Return [x, y] of the center of cell containing provided text 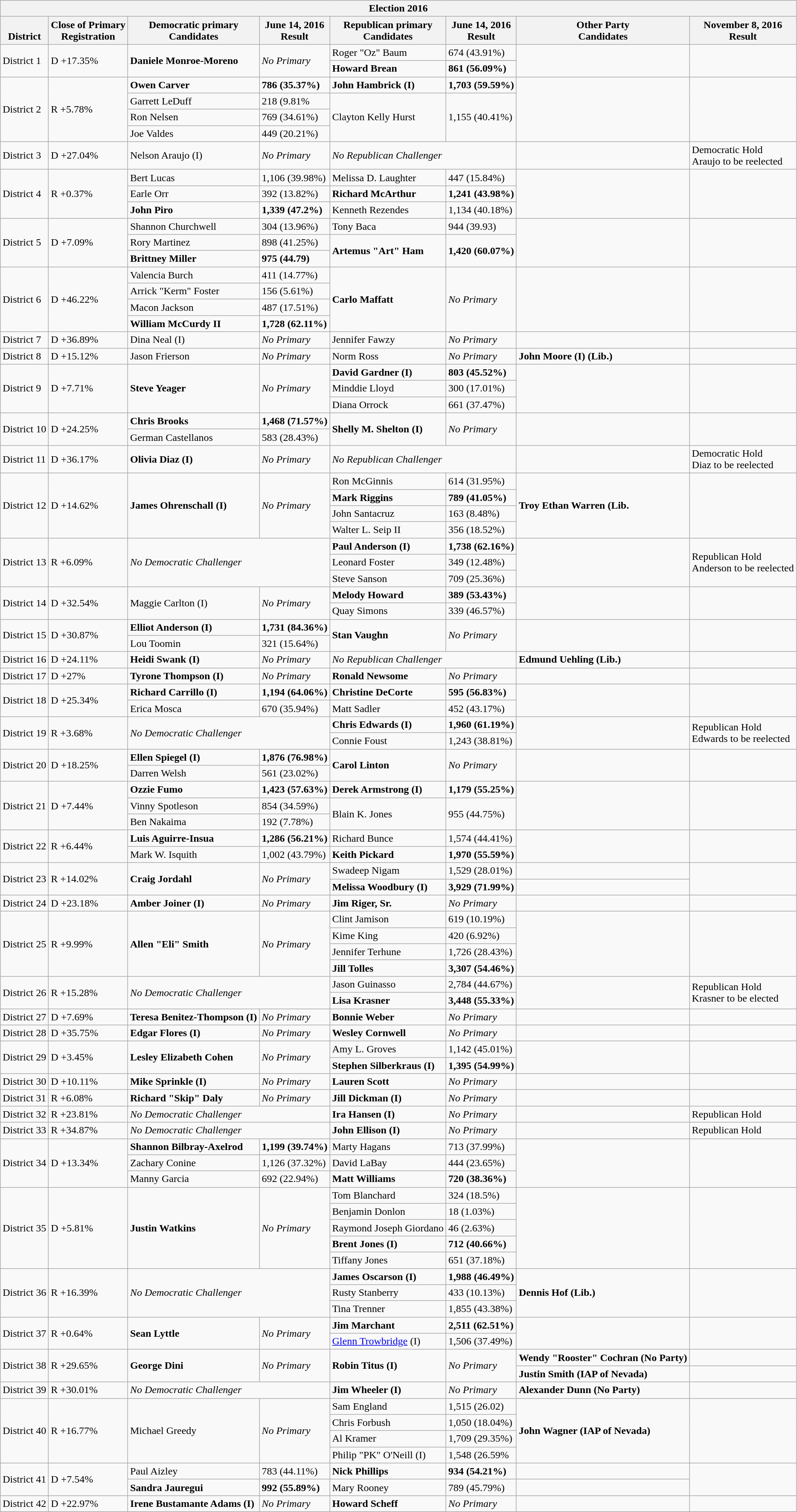
Brittney Miller [193, 259]
Mark W. Isquith [193, 854]
304 (13.96%) [294, 226]
Ira Hansen (I) [388, 1114]
713 (37.99%) [481, 1147]
Minddie Lloyd [388, 388]
Heidi Swank (I) [193, 660]
218 (9.81% [294, 101]
1,468 (71.57%) [294, 421]
Rusty Stanberry [388, 1293]
Chris Edwards (I) [388, 724]
2,511 (62.51%) [481, 1325]
934 (54.21%) [481, 1471]
District 16 [25, 660]
487 (17.51%) [294, 307]
D +18.25% [88, 765]
192 (7.78%) [294, 822]
1,728 (62.11%) [294, 324]
Amy L. Groves [388, 1049]
595 (56.83%) [481, 692]
Robin Titus (I) [388, 1366]
Owen Carver [193, 85]
David LaBay [388, 1163]
Philip "PK" O'Neill (I) [388, 1455]
692 (22.94%) [294, 1179]
James Ohrenschall (I) [193, 505]
District 5 [25, 243]
670 (35.94%) [294, 708]
Nick Phillips [388, 1471]
Michael Greedy [193, 1431]
1,142 (45.01%) [481, 1049]
District 14 [25, 603]
D +17.35% [88, 61]
R +30.01% [88, 1390]
Jennifer Terhune [388, 952]
District 29 [25, 1057]
Carol Linton [388, 765]
1,515 (26.02) [481, 1406]
Tony Baca [388, 226]
District 38 [25, 1366]
1,179 (55.25%) [481, 790]
District 4 [25, 194]
1,529 (28.01%) [481, 871]
D +35.75% [88, 1033]
561 (23.02%) [294, 773]
John Hambrick (I) [388, 85]
789 (45.79%) [481, 1487]
Melissa D. Laughter [388, 177]
District 32 [25, 1114]
Edmund Uehling (Lib.) [603, 660]
District 28 [25, 1033]
District 7 [25, 340]
Valencia Burch [193, 275]
Lesley Elizabeth Cohen [193, 1057]
1,988 (46.49%) [481, 1276]
District [25, 31]
Elliot Anderson (I) [193, 627]
Close of PrimaryRegistration [88, 31]
Tyrone Thompson (I) [193, 676]
720 (38.36%) [481, 1179]
955 (44.75%) [481, 814]
Lisa Krasner [388, 1000]
861 (56.09%) [481, 69]
619 (10.19%) [481, 919]
Howard Scheff [388, 1503]
1,106 (39.98%) [294, 177]
John Piro [193, 210]
Marty Hagans [388, 1147]
411 (14.77%) [294, 275]
Sean Lyttle [193, 1333]
Ronald Newsome [388, 676]
975 (44.79) [294, 259]
Richard Carrillo (I) [193, 692]
Amber Joiner (I) [193, 903]
449 (20.21%) [294, 133]
Paul Anderson (I) [388, 546]
November 8, 2016Result [743, 31]
Tom Blanchard [388, 1195]
District 2 [25, 109]
1,548 (26.59% [481, 1455]
R +6.09% [88, 562]
D +27% [88, 676]
Wesley Cornwell [388, 1033]
District 30 [25, 1082]
Darren Welsh [193, 773]
1,286 (56.21%) [294, 838]
R +0.64% [88, 1333]
Garrett LeDuff [193, 101]
Richard "Skip" Daly [193, 1098]
Steve Yeager [193, 388]
1,703 (59.59%) [481, 85]
D +24.25% [88, 429]
John Ellison (I) [388, 1130]
R +0.37% [88, 194]
R +16.77% [88, 1431]
District 39 [25, 1390]
District 26 [25, 992]
1,960 (61.19%) [481, 724]
Jim Riger, Sr. [388, 903]
1,574 (44.41%) [481, 838]
Derek Armstrong (I) [388, 790]
Melody Howard [388, 595]
District 20 [25, 765]
709 (25.36%) [481, 579]
District 22 [25, 846]
Democratic HoldDiaz to be reelected [743, 459]
Carlo Maffatt [388, 299]
Troy Ethan Warren (Lib. [603, 505]
3,307 (54.46%) [481, 968]
Tiffany Jones [388, 1260]
John Wagner (IAP of Nevada) [603, 1431]
1,970 (55.59%) [481, 854]
Ellen Spiegel (I) [193, 757]
Jim Marchant [388, 1325]
District 19 [25, 733]
Shelly M. Shelton (I) [388, 429]
321 (15.64%) [294, 643]
Mark Riggins [388, 498]
1,506 (37.49%) [481, 1341]
R +23.81% [88, 1114]
District 15 [25, 635]
163 (8.48%) [481, 514]
Olivia Diaz (I) [193, 459]
Chris Forbush [388, 1422]
1,726 (28.43%) [481, 952]
1,050 (18.04%) [481, 1422]
614 (31.95%) [481, 481]
D +25.34% [88, 700]
Christine DeCorte [388, 692]
447 (15.84%) [481, 177]
District 27 [25, 1017]
Teresa Benitez-Thompson (I) [193, 1017]
District 33 [25, 1130]
District 12 [25, 505]
452 (43.17%) [481, 708]
District 6 [25, 299]
Stan Vaughn [388, 635]
Jim Wheeler (I) [388, 1390]
1,709 (29.35%) [481, 1439]
324 (18.5%) [481, 1195]
Glenn Trowbridge (I) [388, 1341]
339 (46.57%) [481, 611]
Rory Martinez [193, 243]
389 (53.43%) [481, 595]
District 24 [25, 903]
2,784 (44.67%) [481, 984]
1,395 (54.99%) [481, 1066]
Daniele Monroe-Moreno [193, 61]
392 (13.82%) [294, 194]
18 (1.03%) [481, 1211]
46 (2.63%) [481, 1228]
Clayton Kelly Hurst [388, 117]
George Dini [193, 1366]
D +30.87% [88, 635]
David Gardner (I) [388, 372]
Richard McArthur [388, 194]
D +15.12% [88, 356]
1,420 (60.07%) [481, 251]
District 17 [25, 676]
D +36.17% [88, 459]
District 37 [25, 1333]
Allen "Eli" Smith [193, 944]
992 (55.89%) [294, 1487]
D +22.97% [88, 1503]
Lauren Scott [388, 1082]
Shannon Bilbray-Axelrod [193, 1147]
Justin Smith (IAP of Nevada) [603, 1374]
Swadeep Nigam [388, 871]
1,731 (84.36%) [294, 627]
Irene Bustamante Adams (I) [193, 1503]
1,194 (64.06%) [294, 692]
District 21 [25, 806]
D +36.89% [88, 340]
Keith Pickard [388, 854]
Benjamin Donlon [388, 1211]
D +14.62% [88, 505]
Mary Rooney [388, 1487]
Dina Neal (I) [193, 340]
Sam England [388, 1406]
Matt Sadler [388, 708]
D +27.04% [88, 155]
District 1 [25, 61]
Richard Bunce [388, 838]
R +6.44% [88, 846]
Lou Toomin [193, 643]
Ben Nakaima [193, 822]
1,134 (40.18%) [481, 210]
1,738 (62.16%) [481, 546]
854 (34.59%) [294, 806]
Maggie Carlton (I) [193, 603]
Jennifer Fawzy [388, 340]
Manny Garcia [193, 1179]
Luis Aguirre-Insua [193, 838]
Wendy "Rooster" Cochran (No Party) [603, 1358]
John Santacruz [388, 514]
Roger "Oz" Baum [388, 52]
D +32.54% [88, 603]
D +24.11% [88, 660]
Connie Foust [388, 741]
1,876 (76.98%) [294, 757]
Diana Orrock [388, 405]
Jason Frierson [193, 356]
District 11 [25, 459]
R +5.78% [88, 109]
D +7.71% [88, 388]
349 (12.48%) [481, 562]
Jason Guinasso [388, 984]
Republican HoldKrasner to be elected [743, 992]
Bonnie Weber [388, 1017]
Melissa Woodbury (I) [388, 887]
712 (40.66%) [481, 1244]
John Moore (I) (Lib.) [603, 356]
District 23 [25, 879]
Blain K. Jones [388, 814]
156 (5.61%) [294, 291]
433 (10.13%) [481, 1293]
Edgar Flores (I) [193, 1033]
Artemus "Art" Ham [388, 251]
769 (34.61%) [294, 117]
Al Kramer [388, 1439]
Democratic HoldAraujo to be reelected [743, 155]
Leonard Foster [388, 562]
District 25 [25, 944]
1,241 (43.98%) [481, 194]
District 8 [25, 356]
District 36 [25, 1292]
Joe Valdes [193, 133]
Nelson Araujo (I) [193, 155]
R +34.87% [88, 1130]
District 18 [25, 700]
356 (18.52%) [481, 530]
R +14.02% [88, 879]
D +5.81% [88, 1228]
944 (39.93) [481, 226]
Raymond Joseph Giordano [388, 1228]
786 (35.37%) [294, 85]
James Oscarson (I) [388, 1276]
Walter L. Seip II [388, 530]
District 40 [25, 1431]
Stephen Silberkraus (I) [388, 1066]
Tina Trenner [388, 1309]
Matt Williams [388, 1179]
1,423 (57.63%) [294, 790]
674 (43.91%) [481, 52]
District 3 [25, 155]
German Castellanos [193, 437]
Republican HoldEdwards to be reelected [743, 733]
Brent Jones (I) [388, 1244]
District 10 [25, 429]
300 (17.01%) [481, 388]
1,199 (39.74%) [294, 1147]
R +9.99% [88, 944]
R +16.39% [88, 1292]
1,855 (43.38%) [481, 1309]
Arrick "Kerm" Foster [193, 291]
Mike Sprinkle (I) [193, 1082]
D +7.09% [88, 243]
Sandra Jauregui [193, 1487]
Democratic primaryCandidates [193, 31]
1,126 (37.32%) [294, 1163]
District 41 [25, 1479]
Chris Brooks [193, 421]
444 (23.65%) [481, 1163]
D +7.54% [88, 1479]
D +7.44% [88, 806]
Paul Aizley [193, 1471]
Steve Sanson [388, 579]
Clint Jamison [388, 919]
651 (37.18%) [481, 1260]
District 31 [25, 1098]
Quay Simons [388, 611]
Justin Watkins [193, 1228]
Jill Tolles [388, 968]
Macon Jackson [193, 307]
Ozzie Fumo [193, 790]
D +7.69% [88, 1017]
Howard Brean [388, 69]
Dennis Hof (Lib.) [603, 1292]
R +15.28% [88, 992]
Earle Orr [193, 194]
Zachary Conine [193, 1163]
Norm Ross [388, 356]
District 9 [25, 388]
D +13.34% [88, 1163]
Election 2016 [398, 9]
803 (45.52%) [481, 372]
1,339 (47.2%) [294, 210]
661 (37.47%) [481, 405]
R +29.65% [88, 1366]
789 (41.05%) [481, 498]
D +23.18% [88, 903]
D +46.22% [88, 299]
D +3.45% [88, 1057]
Craig Jordahl [193, 879]
R +6.08% [88, 1098]
Alexander Dunn (No Party) [603, 1390]
1,155 (40.41%) [481, 117]
420 (6.92%) [481, 936]
Kime King [388, 936]
Erica Mosca [193, 708]
District 13 [25, 562]
783 (44.11%) [294, 1471]
Republican primaryCandidates [388, 31]
Republican HoldAnderson to be reelected [743, 562]
Vinny Spotleson [193, 806]
898 (41.25%) [294, 243]
Ron McGinnis [388, 481]
R +3.68% [88, 733]
Jill Dickman (I) [388, 1098]
583 (28.43%) [294, 437]
3,929 (71.99%) [481, 887]
District 34 [25, 1163]
District 35 [25, 1228]
William McCurdy II [193, 324]
Ron Nelsen [193, 117]
1,002 (43.79%) [294, 854]
Bert Lucas [193, 177]
3,448 (55.33%) [481, 1000]
Shannon Churchwell [193, 226]
Other Party Candidates [603, 31]
Kenneth Rezendes [388, 210]
1,243 (38.81%) [481, 741]
D +10.11% [88, 1082]
District 42 [25, 1503]
